Locate the cell with the specified text and output its [X, Y] center coordinate. 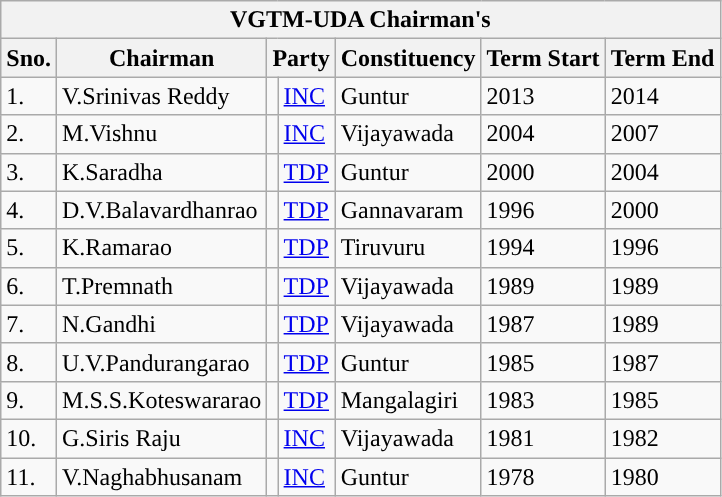
K.Saradha [162, 172]
7. [29, 324]
5. [29, 248]
10. [29, 438]
Term End [662, 58]
1. [29, 96]
1981 [543, 438]
M.Vishnu [162, 134]
N.Gandhi [162, 324]
Mangalagiri [408, 400]
2013 [543, 96]
11. [29, 477]
2014 [662, 96]
1983 [543, 400]
2. [29, 134]
Constituency [408, 58]
VGTM-UDA Chairman's [360, 20]
D.V.Balavardhanrao [162, 210]
G.Siris Raju [162, 438]
2007 [662, 134]
V.Naghabhusanam [162, 477]
Gannavaram [408, 210]
1978 [543, 477]
3. [29, 172]
Tiruvuru [408, 248]
Sno. [29, 58]
T.Premnath [162, 286]
9. [29, 400]
M.S.S.Koteswararao [162, 400]
K.Ramarao [162, 248]
Chairman [162, 58]
8. [29, 362]
4. [29, 210]
1982 [662, 438]
1980 [662, 477]
V.Srinivas Reddy [162, 96]
U.V.Pandurangarao [162, 362]
1994 [543, 248]
6. [29, 286]
Term Start [543, 58]
Party [301, 58]
